Find where the given text appears and provide that cell's center as (X, Y) coordinate. 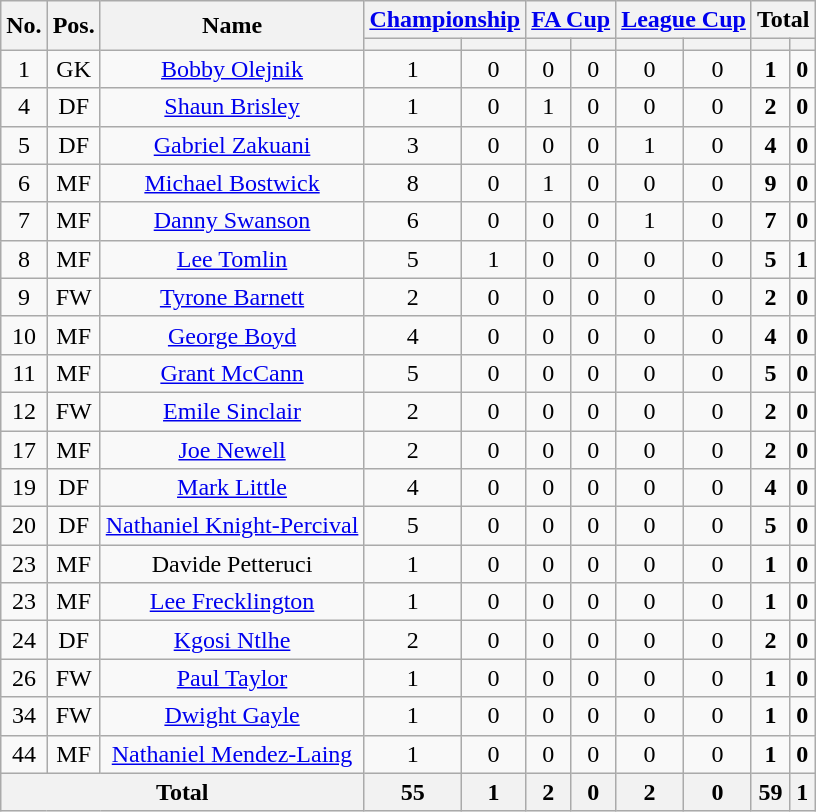
Joe Newell (232, 449)
11 (24, 373)
34 (24, 716)
Grant McCann (232, 373)
No. (24, 26)
59 (770, 792)
Shaun Brisley (232, 107)
Name (232, 26)
Bobby Olejnik (232, 69)
17 (24, 449)
Emile Sinclair (232, 411)
Gabriel Zakuani (232, 145)
19 (24, 488)
George Boyd (232, 335)
Pos. (74, 26)
Nathaniel Mendez-Laing (232, 754)
Davide Petteruci (232, 564)
12 (24, 411)
Mark Little (232, 488)
26 (24, 678)
Michael Bostwick (232, 183)
55 (413, 792)
Lee Tomlin (232, 259)
44 (24, 754)
Danny Swanson (232, 221)
10 (24, 335)
Tyrone Barnett (232, 297)
Championship (445, 20)
FA Cup (571, 20)
20 (24, 526)
3 (413, 145)
Kgosi Ntlhe (232, 640)
League Cup (684, 20)
Nathaniel Knight-Percival (232, 526)
24 (24, 640)
Paul Taylor (232, 678)
Dwight Gayle (232, 716)
GK (74, 69)
Lee Frecklington (232, 602)
